From the cell containing the given text, extract its center point as (x, y) coordinate. 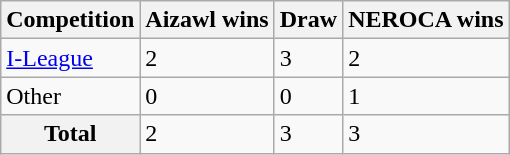
I-League (70, 58)
NEROCA wins (426, 20)
Draw (308, 20)
Competition (70, 20)
1 (426, 96)
Total (70, 134)
Aizawl wins (207, 20)
Other (70, 96)
